For the text-containing cell, return its midpoint in [x, y] coordinate format. 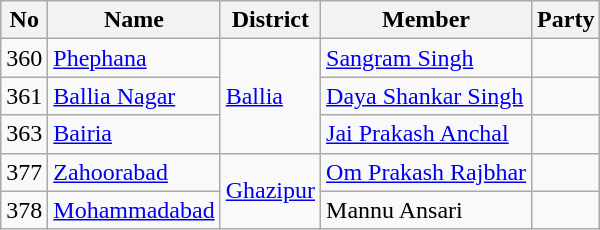
Member [426, 20]
361 [24, 96]
Zahoorabad [134, 172]
Bairia [134, 134]
Name [134, 20]
Daya Shankar Singh [426, 96]
Jai Prakash Anchal [426, 134]
Ballia [270, 96]
378 [24, 210]
Ballia Nagar [134, 96]
Mohammadabad [134, 210]
Sangram Singh [426, 58]
Om Prakash Rajbhar [426, 172]
Phephana [134, 58]
360 [24, 58]
No [24, 20]
Party [566, 20]
377 [24, 172]
Mannu Ansari [426, 210]
363 [24, 134]
District [270, 20]
Ghazipur [270, 191]
